Pinpoint the cell where the given text exists, returning its [x, y] midpoint coordinate. 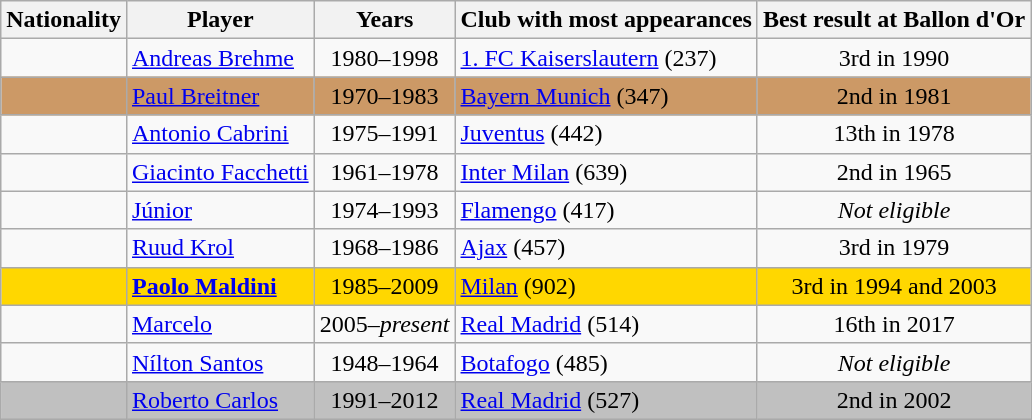
Roberto Carlos [220, 400]
Years [384, 20]
Ajax (457) [606, 248]
Antonio Cabrini [220, 134]
1975–1991 [384, 134]
3rd in 1979 [894, 248]
Bayern Munich (347) [606, 96]
Best result at Ballon d'Or [894, 20]
1985–2009 [384, 286]
Botafogo (485) [606, 362]
Ruud Krol [220, 248]
13th in 1978 [894, 134]
1991–2012 [384, 400]
1980–1998 [384, 58]
Flamengo (417) [606, 210]
1968–1986 [384, 248]
Juventus (442) [606, 134]
Real Madrid (527) [606, 400]
Player [220, 20]
1970–1983 [384, 96]
Giacinto Facchetti [220, 172]
Nílton Santos [220, 362]
Andreas Brehme [220, 58]
3rd in 1990 [894, 58]
1. FC Kaiserslautern (237) [606, 58]
2nd in 2002 [894, 400]
Marcelo [220, 324]
1974–1993 [384, 210]
3rd in 1994 and 2003 [894, 286]
2nd in 1965 [894, 172]
Inter Milan (639) [606, 172]
Nationality [64, 20]
Paolo Maldini [220, 286]
Milan (902) [606, 286]
Real Madrid (514) [606, 324]
Júnior [220, 210]
2nd in 1981 [894, 96]
16th in 2017 [894, 324]
2005–present [384, 324]
Club with most appearances [606, 20]
Paul Breitner [220, 96]
1961–1978 [384, 172]
1948–1964 [384, 362]
